From the cell containing the given text, extract its center point as [X, Y] coordinate. 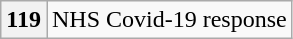
NHS Covid-19 response [169, 20]
119 [24, 20]
